Extract the [X, Y] coordinate from the center of the cell holding the provided text.  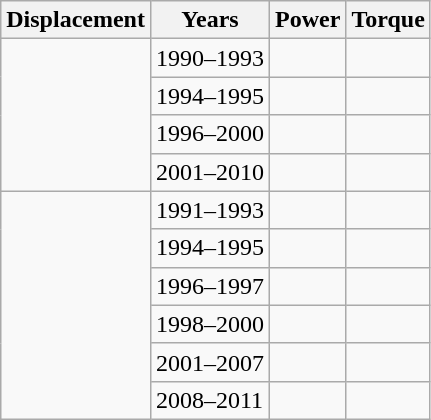
1998–2000 [210, 324]
1991–1993 [210, 210]
1996–2000 [210, 134]
2001–2010 [210, 172]
Torque [388, 20]
1996–1997 [210, 286]
Displacement [76, 20]
1990–1993 [210, 58]
2008–2011 [210, 400]
Power [308, 20]
Years [210, 20]
2001–2007 [210, 362]
